Scan for the cell matching the given text and deliver its (X, Y) coordinate at center. 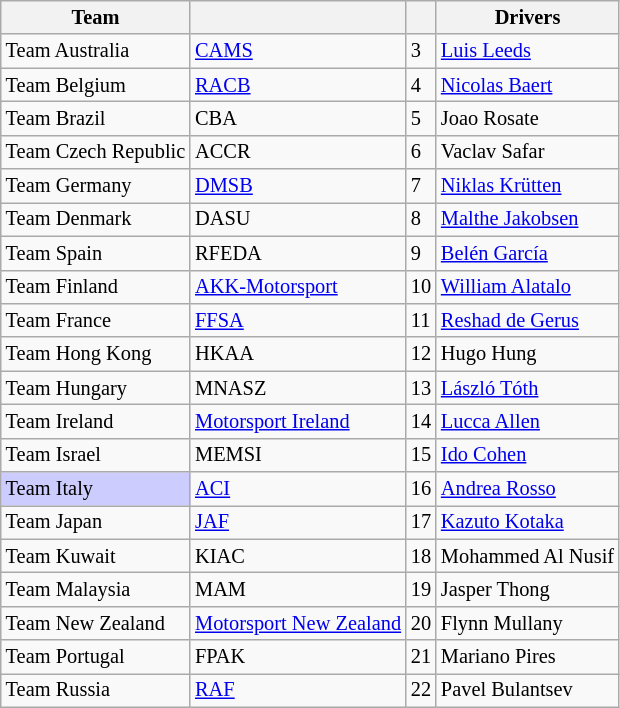
14 (421, 421)
FPAK (298, 657)
Team Brazil (96, 118)
Team Hong Kong (96, 354)
Team France (96, 320)
21 (421, 657)
8 (421, 219)
Team Hungary (96, 388)
MNASZ (298, 388)
Motorsport New Zealand (298, 623)
DASU (298, 219)
RFEDA (298, 253)
CBA (298, 118)
ACCR (298, 152)
Team Malaysia (96, 589)
JAF (298, 522)
17 (421, 522)
ACI (298, 489)
3 (421, 51)
Jasper Thong (528, 589)
Team Kuwait (96, 556)
5 (421, 118)
Belén García (528, 253)
Nicolas Baert (528, 85)
László Tóth (528, 388)
Motorsport Ireland (298, 421)
12 (421, 354)
Team Denmark (96, 219)
Team New Zealand (96, 623)
Team Spain (96, 253)
MAM (298, 589)
4 (421, 85)
Team Ireland (96, 421)
22 (421, 690)
10 (421, 287)
Niklas Krütten (528, 186)
Drivers (528, 17)
Team (96, 17)
Vaclav Safar (528, 152)
13 (421, 388)
Pavel Bulantsev (528, 690)
20 (421, 623)
Team Germany (96, 186)
Joao Rosate (528, 118)
Team Italy (96, 489)
HKAA (298, 354)
Team Belgium (96, 85)
Mohammed Al Nusif (528, 556)
15 (421, 455)
Team Australia (96, 51)
DMSB (298, 186)
William Alatalo (528, 287)
9 (421, 253)
19 (421, 589)
Team Russia (96, 690)
Reshad de Gerus (528, 320)
Team Czech Republic (96, 152)
Hugo Hung (528, 354)
Kazuto Kotaka (528, 522)
RACB (298, 85)
FFSA (298, 320)
Team Portugal (96, 657)
11 (421, 320)
Lucca Allen (528, 421)
Team Japan (96, 522)
18 (421, 556)
RAF (298, 690)
16 (421, 489)
Andrea Rosso (528, 489)
MEMSI (298, 455)
Flynn Mullany (528, 623)
KIAC (298, 556)
Ido Cohen (528, 455)
CAMS (298, 51)
7 (421, 186)
Luis Leeds (528, 51)
Malthe Jakobsen (528, 219)
Team Israel (96, 455)
Team Finland (96, 287)
Mariano Pires (528, 657)
6 (421, 152)
AKK-Motorsport (298, 287)
